Return (x, y) of the center of cell containing provided text 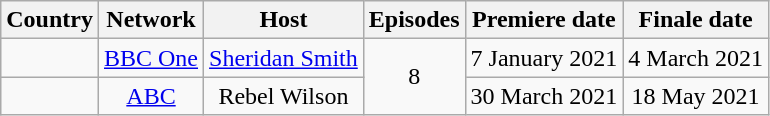
Rebel Wilson (284, 96)
Network (150, 20)
Premiere date (544, 20)
Episodes (414, 20)
4 March 2021 (696, 58)
Sheridan Smith (284, 58)
7 January 2021 (544, 58)
Host (284, 20)
8 (414, 77)
Country (50, 20)
30 March 2021 (544, 96)
18 May 2021 (696, 96)
Finale date (696, 20)
ABC (150, 96)
BBC One (150, 58)
